Search for the cell housing the specified text and yield its (x, y) center coordinate. 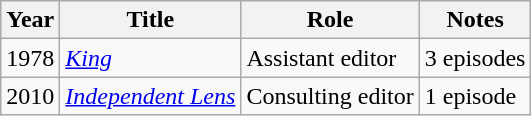
1978 (30, 58)
1 episode (475, 96)
Consulting editor (330, 96)
Title (150, 20)
Year (30, 20)
Independent Lens (150, 96)
Role (330, 20)
Notes (475, 20)
3 episodes (475, 58)
King (150, 58)
Assistant editor (330, 58)
2010 (30, 96)
